Provide the (x, y) coordinate of the cell's center where the given text is located.  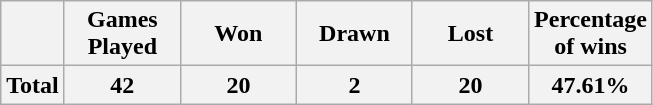
Games Played (122, 34)
Lost (470, 34)
42 (122, 85)
Won (238, 34)
2 (354, 85)
Percentage of wins (591, 34)
Drawn (354, 34)
Total (33, 85)
47.61% (591, 85)
